Return the [X, Y] coordinate for the center point of the cell that contains the specified text.  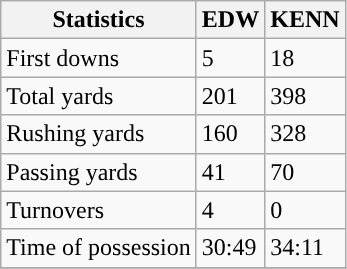
Statistics [99, 20]
Turnovers [99, 210]
4 [230, 210]
160 [230, 134]
Time of possession [99, 248]
70 [305, 172]
18 [305, 58]
First downs [99, 58]
5 [230, 58]
KENN [305, 20]
Total yards [99, 96]
Rushing yards [99, 134]
41 [230, 172]
201 [230, 96]
328 [305, 134]
Passing yards [99, 172]
30:49 [230, 248]
34:11 [305, 248]
0 [305, 210]
398 [305, 96]
EDW [230, 20]
